Find where the given text appears and provide that cell's center as [X, Y] coordinate. 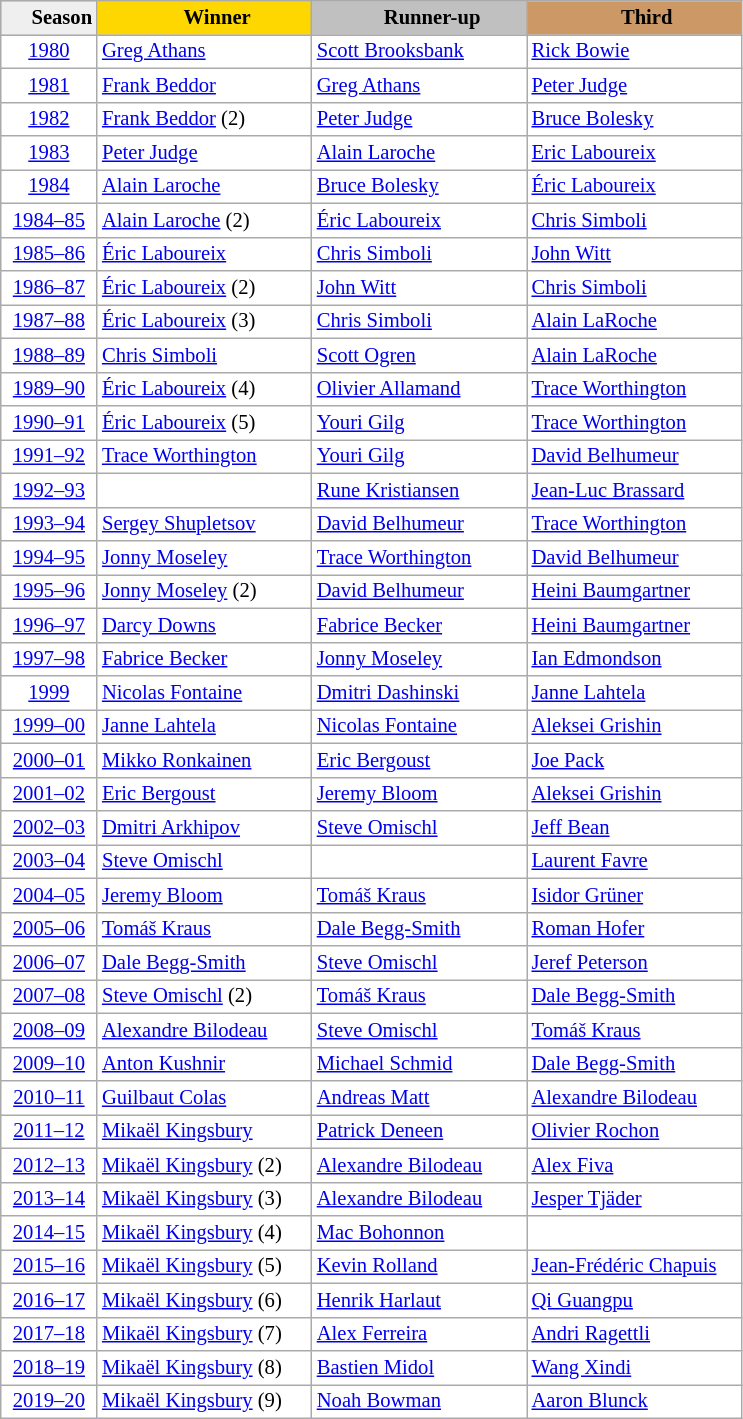
Joe Pack [634, 760]
1992–93 [49, 490]
2011–12 [49, 1131]
Frank Beddor (2) [204, 119]
Scott Brooksbank [420, 51]
2018–19 [49, 1367]
2007–08 [49, 996]
Jonny Moseley (2) [204, 591]
Mikaël Kingsbury (4) [204, 1233]
Andri Ragettli [634, 1334]
Ian Edmondson [634, 659]
2014–15 [49, 1233]
1987–88 [49, 321]
2017–18 [49, 1334]
1989–90 [49, 389]
Alex Fiva [634, 1165]
2005–06 [49, 929]
Alex Ferreira [420, 1334]
Éric Laboureix (3) [204, 321]
1997–98 [49, 659]
1980 [49, 51]
Bastien Midol [420, 1367]
Wang Xindi [634, 1367]
1993–94 [49, 524]
Mac Bohonnon [420, 1233]
Éric Laboureix (5) [204, 423]
2004–05 [49, 895]
Olivier Allamand [420, 389]
1984 [49, 186]
Mikaël Kingsbury (9) [204, 1401]
Season [49, 17]
Mikko Ronkainen [204, 760]
Jeff Bean [634, 827]
Eric Laboureix [634, 153]
Kevin Rolland [420, 1266]
Mikaël Kingsbury (2) [204, 1165]
Jeref Peterson [634, 963]
Jesper Tjäder [634, 1199]
2016–17 [49, 1300]
Qi Guangpu [634, 1300]
Jean-Luc Brassard [634, 490]
1981 [49, 85]
Noah Bowman [420, 1401]
1994–95 [49, 557]
Mikaël Kingsbury (7) [204, 1334]
Anton Kushnir [204, 1064]
Alain Laroche (2) [204, 220]
1999–00 [49, 726]
Michael Schmid [420, 1064]
Isidor Grüner [634, 895]
Dmitri Arkhipov [204, 827]
2008–09 [49, 1030]
1996–97 [49, 625]
2006–07 [49, 963]
Guilbaut Colas [204, 1097]
1988–89 [49, 355]
Dmitri Dashinski [420, 693]
1982 [49, 119]
Aaron Blunck [634, 1401]
Rune Kristiansen [420, 490]
Darcy Downs [204, 625]
Andreas Matt [420, 1097]
Steve Omischl (2) [204, 996]
Éric Laboureix (4) [204, 389]
1990–91 [49, 423]
Third [634, 17]
Runner-up [420, 17]
1985–86 [49, 254]
Winner [204, 17]
2001–02 [49, 794]
1995–96 [49, 591]
Jean-Frédéric Chapuis [634, 1266]
Frank Beddor [204, 85]
1983 [49, 153]
1999 [49, 693]
Laurent Favre [634, 861]
2019–20 [49, 1401]
Mikaël Kingsbury (8) [204, 1367]
1991–92 [49, 456]
Sergey Shupletsov [204, 524]
1986–87 [49, 287]
1984–85 [49, 220]
Mikaël Kingsbury (5) [204, 1266]
Roman Hofer [634, 929]
2009–10 [49, 1064]
2002–03 [49, 827]
Olivier Rochon [634, 1131]
Mikaël Kingsbury (6) [204, 1300]
2010–11 [49, 1097]
2000–01 [49, 760]
2013–14 [49, 1199]
Éric Laboureix (2) [204, 287]
Patrick Deneen [420, 1131]
2012–13 [49, 1165]
Mikaël Kingsbury (3) [204, 1199]
Scott Ogren [420, 355]
Henrik Harlaut [420, 1300]
2015–16 [49, 1266]
2003–04 [49, 861]
Rick Bowie [634, 51]
Mikaël Kingsbury [204, 1131]
